Return the (X, Y) coordinate for the center point of the cell that contains the specified text.  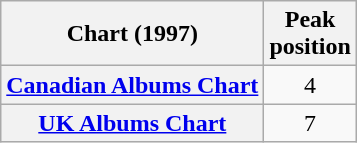
Chart (1997) (132, 34)
Peakposition (310, 34)
7 (310, 123)
4 (310, 85)
UK Albums Chart (132, 123)
Canadian Albums Chart (132, 85)
